Search for the cell housing the specified text and yield its [X, Y] center coordinate. 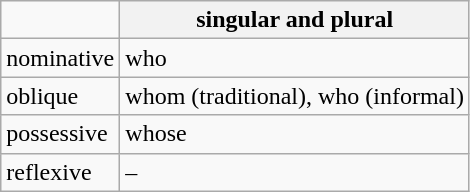
nominative [60, 58]
whom (traditional), who (informal) [295, 96]
whose [295, 134]
possessive [60, 134]
singular and plural [295, 20]
reflexive [60, 172]
who [295, 58]
– [295, 172]
oblique [60, 96]
